Determine the [x, y] coordinate at the center of the cell enclosing the given text.  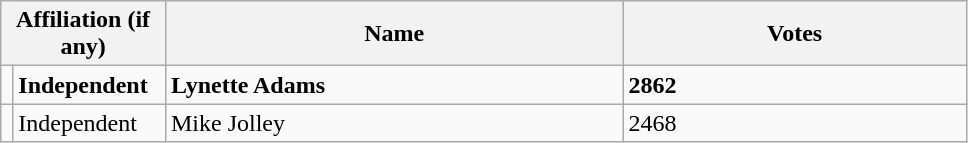
Affiliation (if any) [84, 34]
2468 [794, 123]
Votes [794, 34]
Mike Jolley [394, 123]
2862 [794, 85]
Name [394, 34]
Lynette Adams [394, 85]
